Locate the cell with the specified text and output its (x, y) center coordinate. 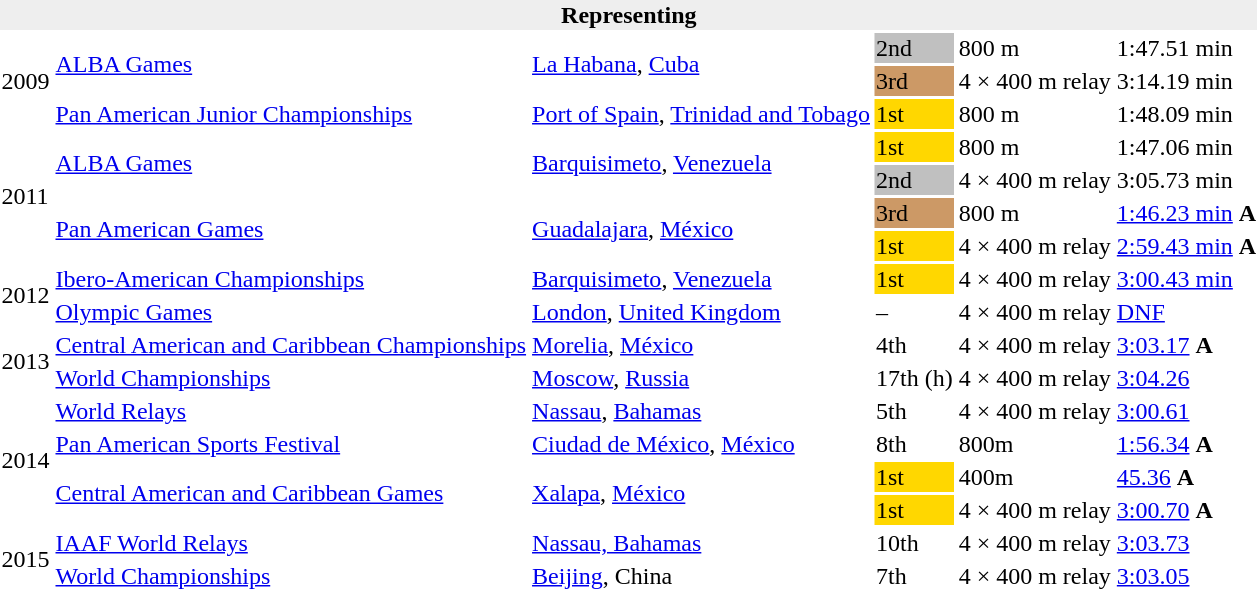
17th (h) (914, 378)
8th (914, 444)
2012 (26, 296)
3:03.73 (1186, 543)
4th (914, 345)
1:46.23 min A (1186, 213)
10th (914, 543)
Ciudad de México, México (702, 444)
Morelia, México (702, 345)
Pan American Sports Festival (291, 444)
London, United Kingdom (702, 312)
World Championships (291, 378)
3:14.19 min (1186, 81)
Pan American Games (291, 230)
400m (1034, 477)
Port of Spain, Trinidad and Tobago (702, 114)
Central American and Caribbean Games (291, 494)
World Relays (291, 411)
2014 (26, 460)
Xalapa, México (702, 494)
– (914, 312)
DNF (1186, 312)
800m (1034, 444)
Olympic Games (291, 312)
Ibero-American Championships (291, 279)
3:04.26 (1186, 378)
2011 (26, 196)
2013 (26, 362)
Pan American Junior Championships (291, 114)
2009 (26, 81)
1:47.51 min (1186, 48)
3:05.73 min (1186, 180)
3:03.17 A (1186, 345)
1:56.34 A (1186, 444)
2:59.43 min A (1186, 246)
Central American and Caribbean Championships (291, 345)
La Habana, Cuba (702, 64)
Guadalajara, México (702, 230)
1:48.09 min (1186, 114)
45.36 A (1186, 477)
3:00.43 min (1186, 279)
1:47.06 min (1186, 147)
3:00.70 A (1186, 510)
Moscow, Russia (702, 378)
IAAF World Relays (291, 543)
5th (914, 411)
3:00.61 (1186, 411)
